Search for the cell housing the specified text and yield its (X, Y) center coordinate. 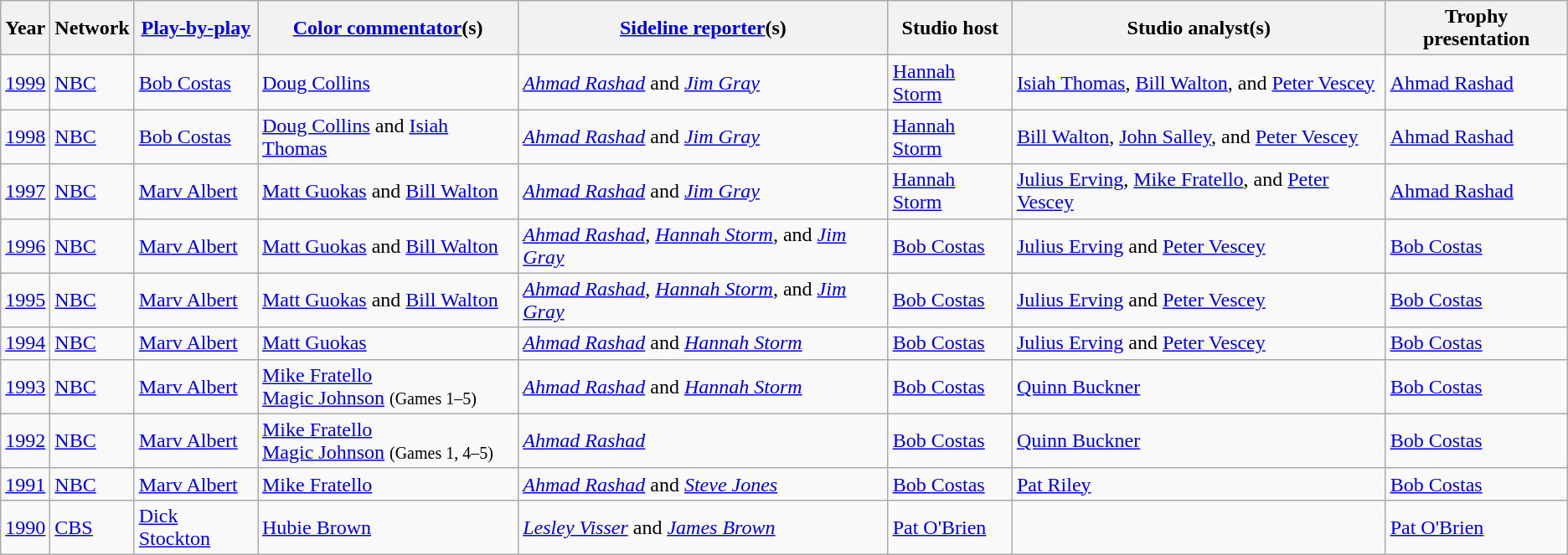
Network (92, 28)
Lesley Visser and James Brown (704, 527)
1995 (25, 300)
Hubie Brown (389, 527)
Sideline reporter(s) (704, 28)
Bill Walton, John Salley, and Peter Vescey (1199, 137)
Color commentator(s) (389, 28)
Mike FratelloMagic Johnson (Games 1, 4–5) (389, 440)
Studio host (950, 28)
Dick Stockton (196, 527)
Julius Erving, Mike Fratello, and Peter Vescey (1199, 191)
1994 (25, 343)
1998 (25, 137)
Doug Collins (389, 82)
1996 (25, 246)
Matt Guokas (389, 343)
1990 (25, 527)
Play-by-play (196, 28)
Mike FratelloMagic Johnson (Games 1–5) (389, 387)
Studio analyst(s) (1199, 28)
Trophy presentation (1476, 28)
1997 (25, 191)
CBS (92, 527)
Mike Fratello (389, 484)
1999 (25, 82)
1991 (25, 484)
1992 (25, 440)
Pat Riley (1199, 484)
Doug Collins and Isiah Thomas (389, 137)
1993 (25, 387)
Ahmad Rashad and Steve Jones (704, 484)
Year (25, 28)
Isiah Thomas, Bill Walton, and Peter Vescey (1199, 82)
